Output the (x, y) coordinate of the center of the cell containing the given text.  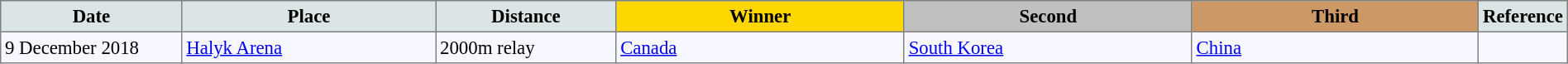
Reference (1523, 17)
Third (1335, 17)
Canada (760, 47)
Date (91, 17)
Halyk Arena (309, 47)
2000m relay (526, 47)
9 December 2018 (91, 47)
Distance (526, 17)
Second (1048, 17)
Winner (760, 17)
South Korea (1048, 47)
China (1335, 47)
Place (309, 17)
